Return the [X, Y] coordinate for the center point of the cell that contains the specified text.  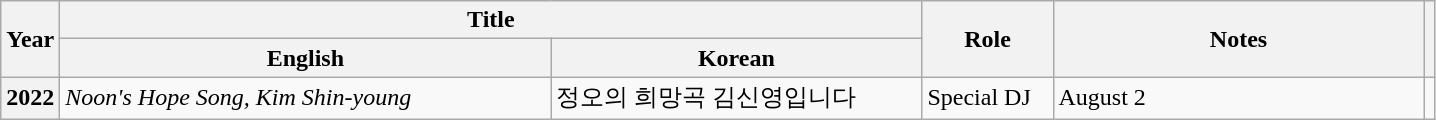
Notes [1238, 39]
August 2 [1238, 98]
정오의 희망곡 김신영입니다 [736, 98]
Role [988, 39]
2022 [30, 98]
Title [491, 20]
Korean [736, 58]
Noon's Hope Song, Kim Shin-young [306, 98]
Year [30, 39]
Special DJ [988, 98]
English [306, 58]
